Output the [x, y] coordinate of the center of the cell containing the given text.  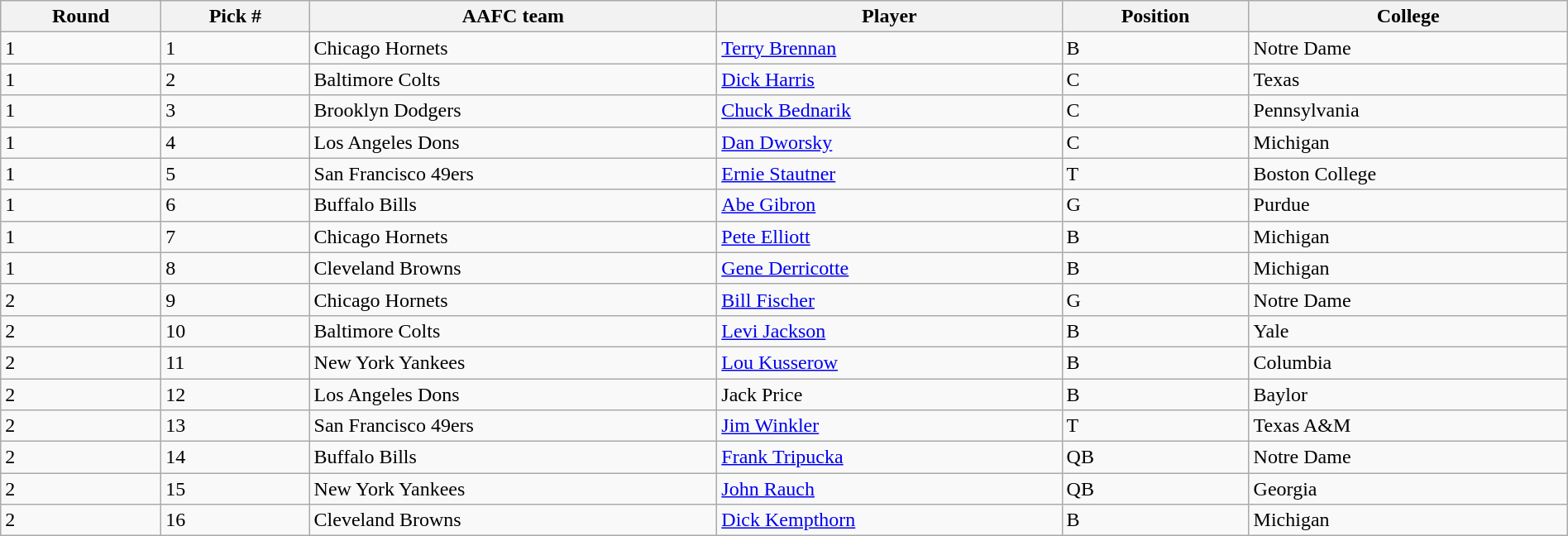
15 [235, 489]
9 [235, 299]
3 [235, 111]
Terry Brennan [890, 48]
10 [235, 331]
Purdue [1408, 205]
Round [81, 17]
Baylor [1408, 395]
5 [235, 174]
Texas A&M [1408, 426]
4 [235, 142]
Yale [1408, 331]
6 [235, 205]
Gene Derricotte [890, 268]
Frank Tripucka [890, 457]
Texas [1408, 79]
Abe Gibron [890, 205]
Player [890, 17]
Levi Jackson [890, 331]
Columbia [1408, 362]
Georgia [1408, 489]
AAFC team [513, 17]
14 [235, 457]
College [1408, 17]
Ernie Stautner [890, 174]
Bill Fischer [890, 299]
12 [235, 395]
8 [235, 268]
Lou Kusserow [890, 362]
Dick Harris [890, 79]
Pennsylvania [1408, 111]
Pete Elliott [890, 237]
Brooklyn Dodgers [513, 111]
Chuck Bednarik [890, 111]
Jim Winkler [890, 426]
Dick Kempthorn [890, 520]
16 [235, 520]
John Rauch [890, 489]
Boston College [1408, 174]
Dan Dworsky [890, 142]
Pick # [235, 17]
Position [1155, 17]
11 [235, 362]
7 [235, 237]
Jack Price [890, 395]
13 [235, 426]
